Extract the [X, Y] coordinate from the center of the cell holding the provided text.  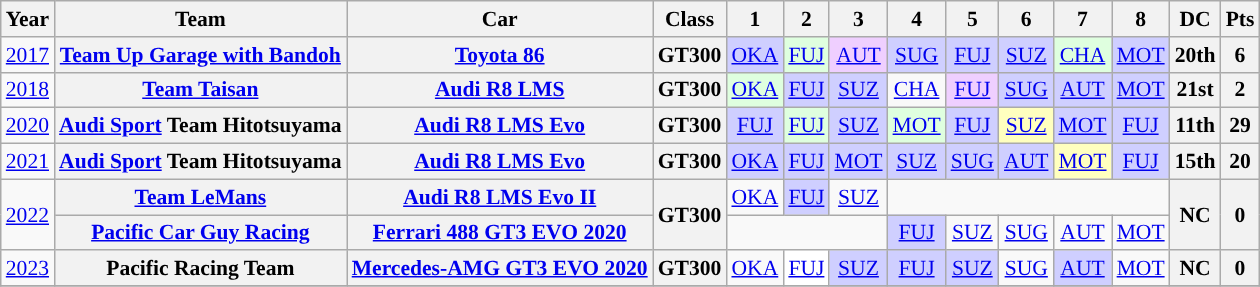
Team Up Garage with Bandoh [200, 55]
Team LeMans [200, 197]
3 [858, 19]
15th [1196, 162]
2022 [28, 214]
21st [1196, 90]
2021 [28, 162]
20 [1240, 162]
1 [754, 19]
Year [28, 19]
Audi R8 LMS Evo II [500, 197]
Team Taisan [200, 90]
11th [1196, 126]
Audi R8 LMS [500, 90]
2017 [28, 55]
Mercedes-AMG GT3 EVO 2020 [500, 269]
Pacific Racing Team [200, 269]
29 [1240, 126]
2018 [28, 90]
8 [1141, 19]
DC [1196, 19]
Team [200, 19]
7 [1082, 19]
Car [500, 19]
Pts [1240, 19]
4 [917, 19]
20th [1196, 55]
Pacific Car Guy Racing [200, 233]
Class [690, 19]
2020 [28, 126]
Toyota 86 [500, 55]
2023 [28, 269]
Ferrari 488 GT3 EVO 2020 [500, 233]
5 [972, 19]
